For the text-containing cell, return its midpoint in [X, Y] coordinate format. 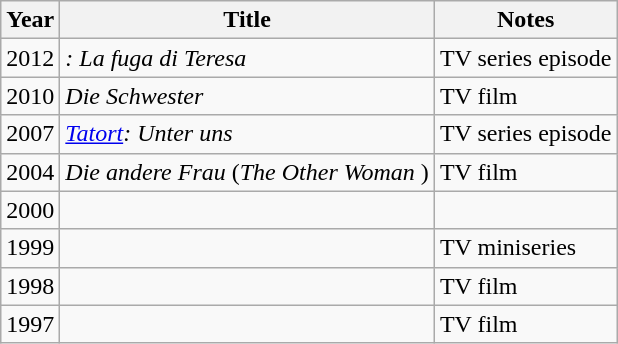
Tatort: Unter uns [248, 134]
2004 [30, 172]
Year [30, 20]
1997 [30, 324]
: La fuga di Teresa [248, 58]
Die andere Frau (The Other Woman ) [248, 172]
2000 [30, 210]
Title [248, 20]
2007 [30, 134]
Die Schwester [248, 96]
TV miniseries [526, 248]
2010 [30, 96]
2012 [30, 58]
1999 [30, 248]
1998 [30, 286]
Notes [526, 20]
